For the text-containing cell, return its midpoint in [X, Y] coordinate format. 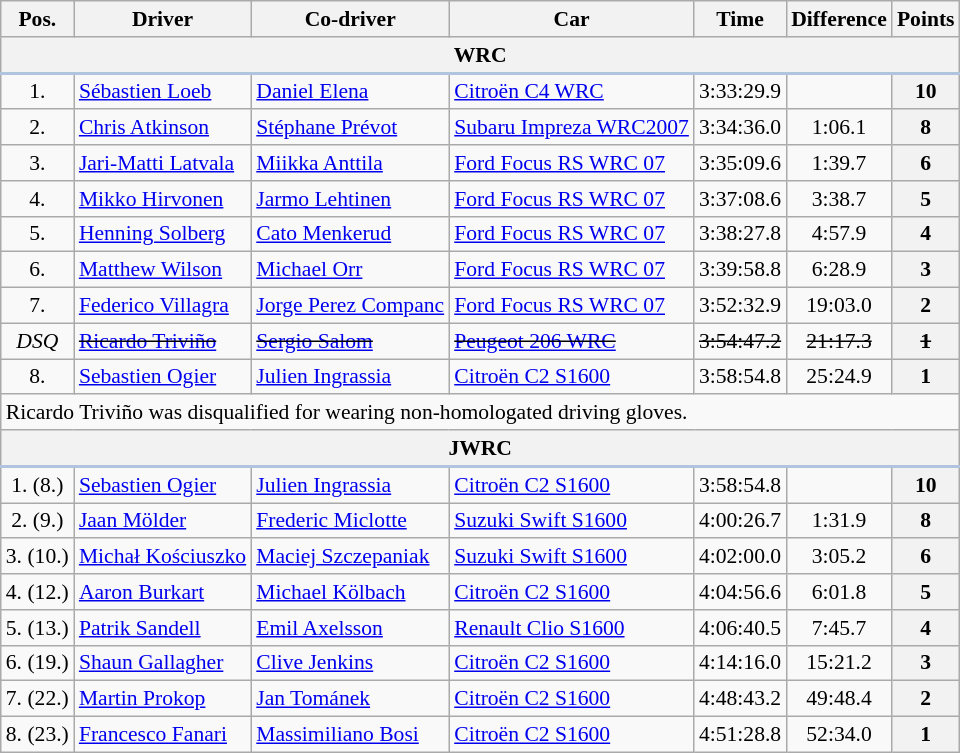
Emil Axelsson [350, 628]
1:31.9 [839, 521]
1. (8.) [38, 485]
Pos. [38, 19]
8. (23.) [38, 735]
Time [740, 19]
2. [38, 128]
Mikko Hirvonen [162, 199]
Subaru Impreza WRC2007 [572, 128]
52:34.0 [839, 735]
Ricardo Triviño was disqualified for wearing non-homologated driving gloves. [480, 413]
4:04:56.6 [740, 592]
Peugeot 206 WRC [572, 341]
Daniel Elena [350, 91]
Miikka Anttila [350, 163]
Sébastien Loeb [162, 91]
Clive Jenkins [350, 663]
Patrik Sandell [162, 628]
6:28.9 [839, 270]
4. [38, 199]
7. [38, 306]
6. (19.) [38, 663]
4:48:43.2 [740, 699]
3:05.2 [839, 557]
Shaun Gallagher [162, 663]
3:33:29.9 [740, 91]
5. (13.) [38, 628]
21:17.3 [839, 341]
3:52:32.9 [740, 306]
3:34:36.0 [740, 128]
Ricardo Triviño [162, 341]
Points [926, 19]
Chris Atkinson [162, 128]
5. [38, 234]
1:39.7 [839, 163]
4:02:00.0 [740, 557]
Driver [162, 19]
7:45.7 [839, 628]
Citroën C4 WRC [572, 91]
3. [38, 163]
Jan Tománek [350, 699]
1. [38, 91]
25:24.9 [839, 377]
Jorge Perez Companc [350, 306]
Car [572, 19]
Jarmo Lehtinen [350, 199]
3. (10.) [38, 557]
49:48.4 [839, 699]
15:21.2 [839, 663]
3:39:58.8 [740, 270]
3:35:09.6 [740, 163]
4:57.9 [839, 234]
6:01.8 [839, 592]
Maciej Szczepaniak [350, 557]
2. (9.) [38, 521]
7. (22.) [38, 699]
4:51:28.8 [740, 735]
Renault Clio S1600 [572, 628]
4:00:26.7 [740, 521]
Jaan Mölder [162, 521]
6. [38, 270]
Francesco Fanari [162, 735]
Jari-Matti Latvala [162, 163]
3:54:47.2 [740, 341]
Henning Solberg [162, 234]
3:38:27.8 [740, 234]
3:37:08.6 [740, 199]
4:14:16.0 [740, 663]
Michael Kölbach [350, 592]
1:06.1 [839, 128]
3:38.7 [839, 199]
WRC [480, 55]
Michał Kościuszko [162, 557]
Sergio Salom [350, 341]
DSQ [38, 341]
Stéphane Prévot [350, 128]
Frederic Miclotte [350, 521]
4. (12.) [38, 592]
4:06:40.5 [740, 628]
Cato Menkerud [350, 234]
Matthew Wilson [162, 270]
Federico Villagra [162, 306]
Massimiliano Bosi [350, 735]
Difference [839, 19]
Aaron Burkart [162, 592]
19:03.0 [839, 306]
Co-driver [350, 19]
Martin Prokop [162, 699]
8. [38, 377]
JWRC [480, 448]
Michael Orr [350, 270]
